Identify which cell holds the provided text, then report its (x, y) central coordinate. 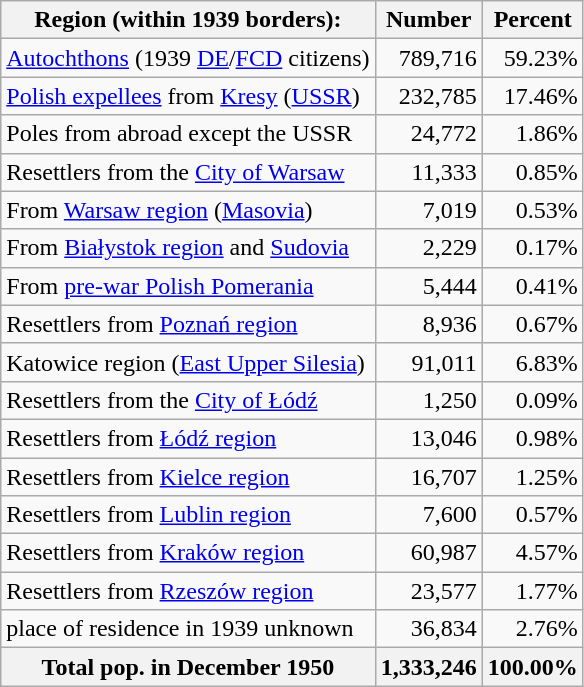
From pre-war Polish Pomerania (188, 286)
Autochthons (1939 DE/FCD citizens) (188, 58)
Resettlers from Lublin region (188, 515)
Resettlers from Kraków region (188, 553)
Resettlers from Rzeszów region (188, 591)
59.23% (532, 58)
24,772 (428, 134)
Resettlers from Poznań region (188, 324)
232,785 (428, 96)
13,046 (428, 438)
Polish expellees from Kresy (USSR) (188, 96)
36,834 (428, 629)
0.41% (532, 286)
1,250 (428, 400)
7,600 (428, 515)
From Białystok region and Sudovia (188, 248)
23,577 (428, 591)
0.85% (532, 172)
91,011 (428, 362)
0.53% (532, 210)
8,936 (428, 324)
Resettlers from the City of Warsaw (188, 172)
0.57% (532, 515)
Poles from abroad except the USSR (188, 134)
60,987 (428, 553)
Resettlers from the City of Łódź (188, 400)
0.98% (532, 438)
16,707 (428, 477)
From Warsaw region (Masovia) (188, 210)
Total pop. in December 1950 (188, 667)
1.77% (532, 591)
0.67% (532, 324)
6.83% (532, 362)
0.17% (532, 248)
789,716 (428, 58)
Katowice region (East Upper Silesia) (188, 362)
5,444 (428, 286)
Resettlers from Łódź region (188, 438)
1.86% (532, 134)
0.09% (532, 400)
Number (428, 20)
17.46% (532, 96)
1.25% (532, 477)
2,229 (428, 248)
4.57% (532, 553)
2.76% (532, 629)
Region (within 1939 borders): (188, 20)
place of residence in 1939 unknown (188, 629)
11,333 (428, 172)
1,333,246 (428, 667)
100.00% (532, 667)
7,019 (428, 210)
Percent (532, 20)
Resettlers from Kielce region (188, 477)
